Detect which cell encompasses the target text, then output its (X, Y) center coordinate. 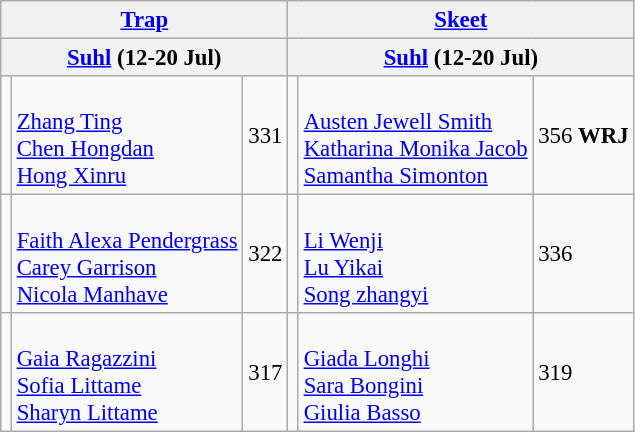
Zhang Ting Chen Hongdan Hong Xinru (127, 136)
356 WRJ (584, 136)
317 (266, 372)
Austen Jewell Smith Katharina Monika Jacob Samantha Simonton (416, 136)
Faith Alexa Pendergrass Carey Garrison Nicola Manhave (127, 254)
319 (584, 372)
331 (266, 136)
336 (584, 254)
Li Wenji Lu Yikai Song zhangyi (416, 254)
Gaia Ragazzini Sofia Littame Sharyn Littame (127, 372)
322 (266, 254)
Giada Longhi Sara Bongini Giulia Basso (416, 372)
Skeet (461, 20)
Trap (144, 20)
